Extract the [X, Y] coordinate from the center of the cell holding the provided text.  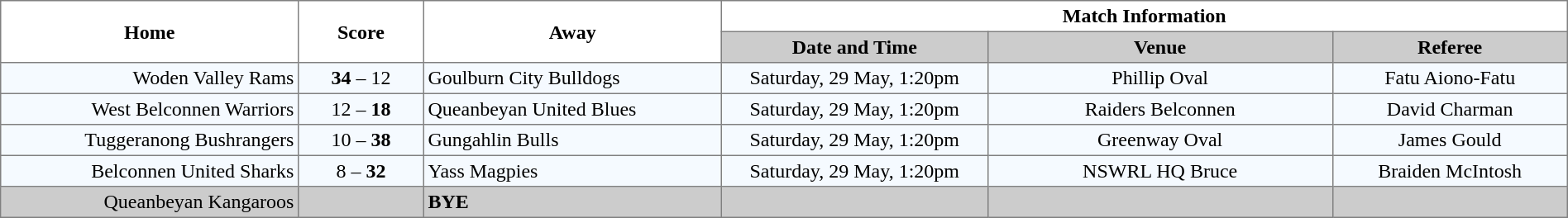
Raiders Belconnen [1159, 109]
Venue [1159, 47]
Away [572, 31]
12 – 18 [361, 109]
Phillip Oval [1159, 78]
BYE [572, 202]
Queanbeyan United Blues [572, 109]
Fatu Aiono-Fatu [1450, 78]
Yass Magpies [572, 171]
Belconnen United Sharks [150, 171]
Home [150, 31]
Greenway Oval [1159, 140]
Goulburn City Bulldogs [572, 78]
10 – 38 [361, 140]
Date and Time [854, 47]
Braiden McIntosh [1450, 171]
NSWRL HQ Bruce [1159, 171]
David Charman [1450, 109]
Woden Valley Rams [150, 78]
West Belconnen Warriors [150, 109]
Gungahlin Bulls [572, 140]
Queanbeyan Kangaroos [150, 202]
Tuggeranong Bushrangers [150, 140]
8 – 32 [361, 171]
James Gould [1450, 140]
Referee [1450, 47]
34 – 12 [361, 78]
Match Information [1145, 17]
Score [361, 31]
